Output the (x, y) coordinate of the center of the cell containing the given text.  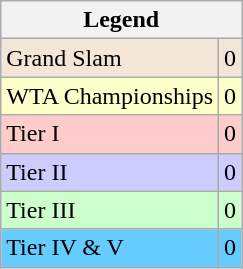
Tier II (110, 172)
Tier III (110, 210)
Legend (122, 20)
WTA Championships (110, 96)
Tier I (110, 134)
Grand Slam (110, 58)
Tier IV & V (110, 248)
